Extract the [X, Y] coordinate from the center of the cell holding the provided text.  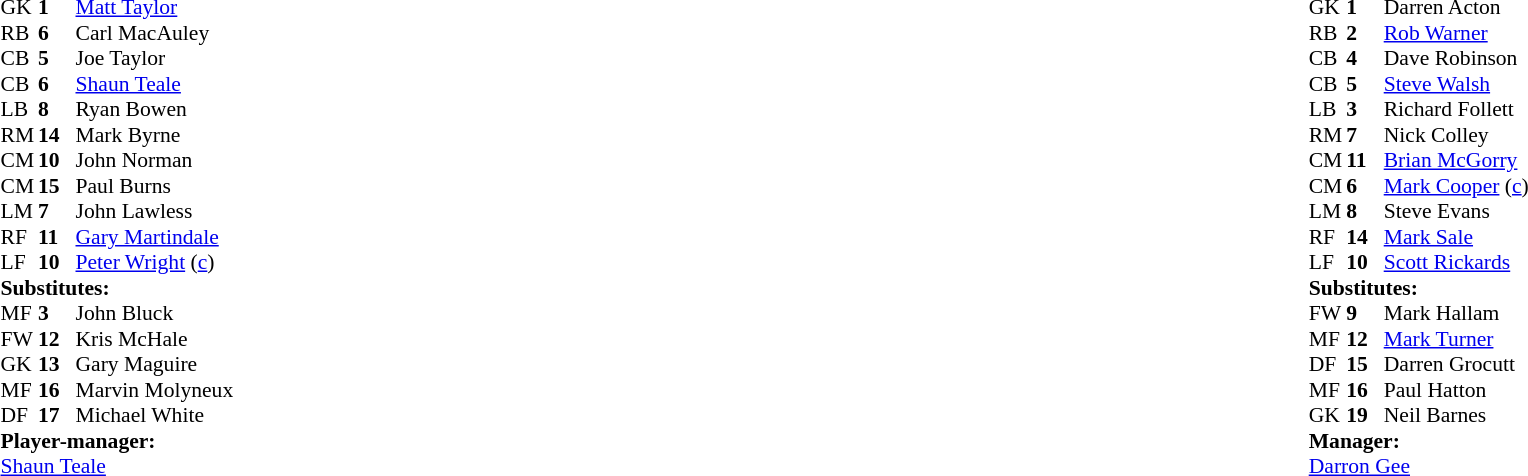
Ryan Bowen [155, 109]
Gary Maguire [155, 365]
4 [1365, 59]
Peter Wright (c) [155, 263]
John Lawless [155, 211]
Shaun Teale [155, 84]
17 [57, 415]
Michael White [155, 415]
Mark Byrne [155, 135]
John Norman [155, 161]
Kris McHale [155, 339]
Joe Taylor [155, 59]
13 [57, 365]
19 [1365, 415]
Carl MacAuley [155, 33]
Gary Martindale [155, 237]
John Bluck [155, 313]
9 [1365, 313]
Substitutes: [116, 288]
Paul Burns [155, 186]
Marvin Molyneux [155, 390]
Player-manager: [116, 441]
2 [1365, 33]
